Provide the (x, y) coordinate of the cell's center where the given text is located.  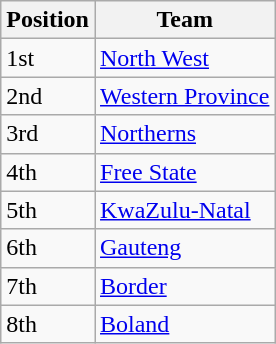
7th (48, 286)
Northerns (184, 134)
8th (48, 324)
2nd (48, 96)
Border (184, 286)
3rd (48, 134)
Boland (184, 324)
Gauteng (184, 248)
4th (48, 172)
Western Province (184, 96)
North West (184, 58)
KwaZulu-Natal (184, 210)
Position (48, 20)
5th (48, 210)
Team (184, 20)
1st (48, 58)
Free State (184, 172)
6th (48, 248)
